Provide the (x, y) coordinate of the cell's center where the given text is located.  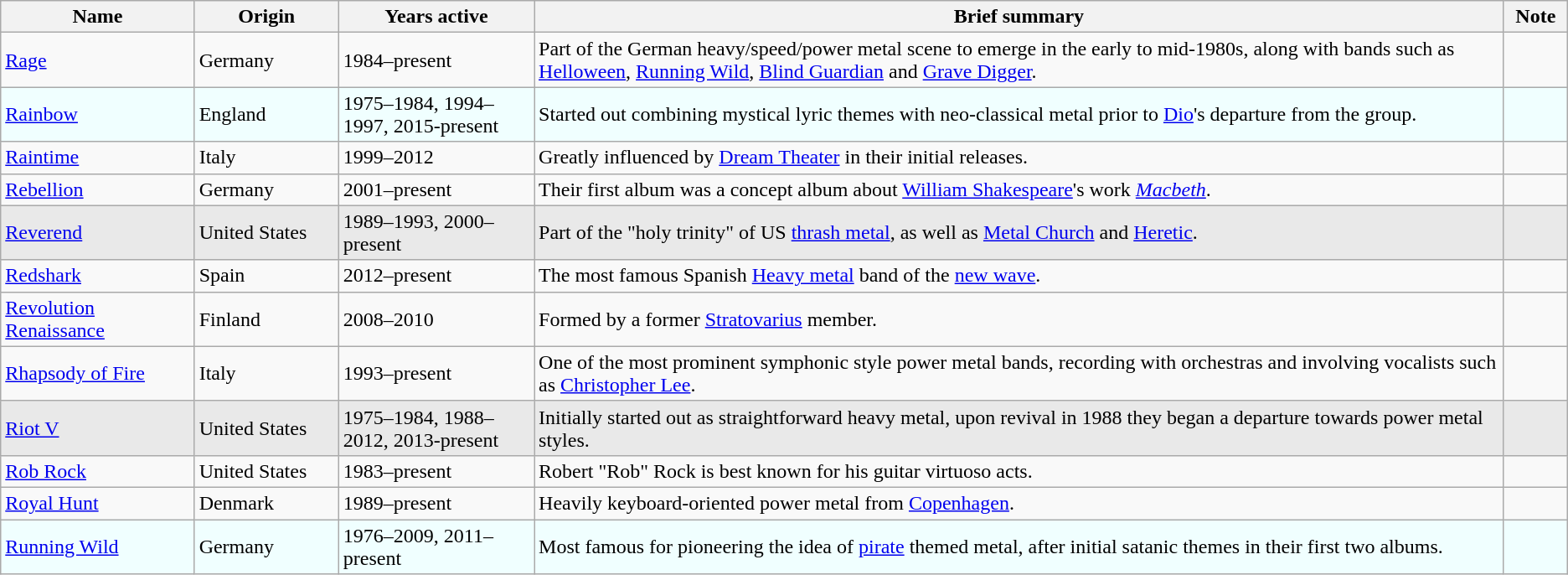
Most famous for pioneering the idea of pirate themed metal, after initial satanic themes in their first two albums. (1019, 547)
Started out combining mystical lyric themes with neo-classical metal prior to Dio's departure from the group. (1019, 114)
2012–present (436, 276)
Rage (97, 60)
2008–2010 (436, 319)
Heavily keyboard-oriented power metal from Copenhagen. (1019, 503)
The most famous Spanish Heavy metal band of the new wave. (1019, 276)
Royal Hunt (97, 503)
Reverend (97, 233)
Rainbow (97, 114)
Name (97, 17)
Denmark (266, 503)
Running Wild (97, 547)
2001–present (436, 189)
1999–2012 (436, 158)
Rob Rock (97, 471)
Formed by a former Stratovarius member. (1019, 319)
Rebellion (97, 189)
Part of the "holy trinity" of US thrash metal, as well as Metal Church and Heretic. (1019, 233)
Rhapsody of Fire (97, 374)
Revolution Renaissance (97, 319)
Origin (266, 17)
Redshark (97, 276)
Brief summary (1019, 17)
England (266, 114)
Raintime (97, 158)
1989–1993, 2000–present (436, 233)
1975–1984, 1994–1997, 2015-present (436, 114)
Their first album was a concept album about William Shakespeare's work Macbeth. (1019, 189)
Years active (436, 17)
Greatly influenced by Dream Theater in their initial releases. (1019, 158)
1989–present (436, 503)
1976–2009, 2011–present (436, 547)
Spain (266, 276)
Finland (266, 319)
1983–present (436, 471)
Initially started out as straightforward heavy metal, upon revival in 1988 they began a departure towards power metal styles. (1019, 427)
Note (1535, 17)
Riot V (97, 427)
Robert "Rob" Rock is best known for his guitar virtuoso acts. (1019, 471)
1975–1984, 1988–2012, 2013-present (436, 427)
One of the most prominent symphonic style power metal bands, recording with orchestras and involving vocalists such as Christopher Lee. (1019, 374)
1984–present (436, 60)
1993–present (436, 374)
